Locate the cell with the specified text and output its (X, Y) center coordinate. 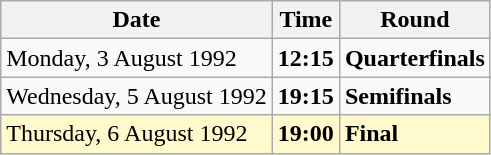
Semifinals (414, 96)
12:15 (306, 58)
Wednesday, 5 August 1992 (137, 96)
Monday, 3 August 1992 (137, 58)
Date (137, 20)
19:00 (306, 134)
Quarterfinals (414, 58)
Round (414, 20)
Time (306, 20)
Final (414, 134)
Thursday, 6 August 1992 (137, 134)
19:15 (306, 96)
